Return the (x, y) coordinate for the center point of the cell that contains the specified text.  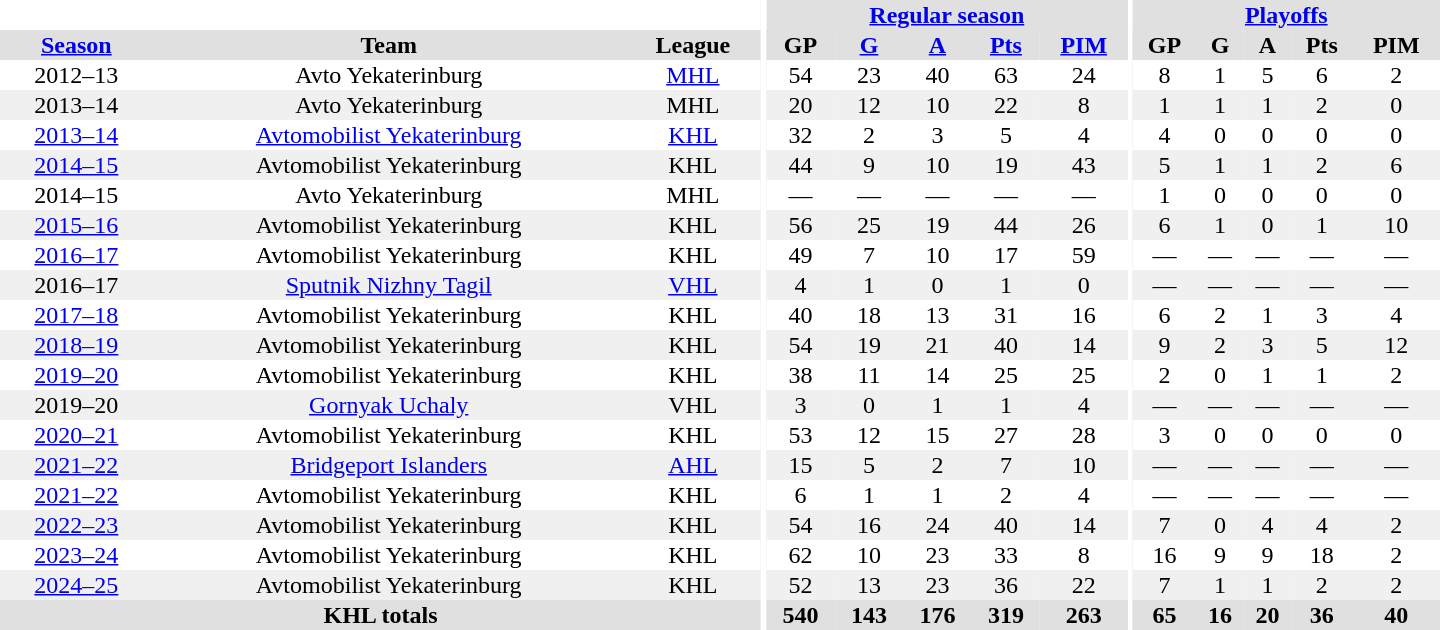
League (693, 45)
2017–18 (76, 315)
KHL totals (380, 615)
62 (800, 555)
49 (800, 255)
63 (1006, 75)
176 (937, 615)
26 (1084, 225)
21 (937, 345)
59 (1084, 255)
Bridgeport Islanders (389, 465)
Sputnik Nizhny Tagil (389, 285)
2022–23 (76, 525)
17 (1006, 255)
143 (869, 615)
540 (800, 615)
2023–24 (76, 555)
65 (1165, 615)
28 (1084, 435)
Playoffs (1286, 15)
2015–16 (76, 225)
31 (1006, 315)
56 (800, 225)
2024–25 (76, 585)
2012–13 (76, 75)
52 (800, 585)
27 (1006, 435)
53 (800, 435)
263 (1084, 615)
33 (1006, 555)
32 (800, 135)
Team (389, 45)
Regular season (946, 15)
11 (869, 375)
43 (1084, 165)
AHL (693, 465)
Gornyak Uchaly (389, 405)
Season (76, 45)
38 (800, 375)
319 (1006, 615)
2020–21 (76, 435)
2018–19 (76, 345)
